Output the [X, Y] coordinate of the center of the cell containing the given text.  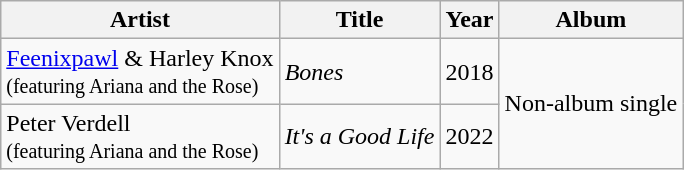
2018 [470, 72]
Title [360, 20]
Year [470, 20]
Artist [140, 20]
Album [591, 20]
Feenixpawl & Harley Knox(featuring Ariana and the Rose) [140, 72]
Peter Verdell(featuring Ariana and the Rose) [140, 136]
Bones [360, 72]
2022 [470, 136]
Non-album single [591, 104]
It's a Good Life [360, 136]
